Return [X, Y] of the center of cell containing provided text 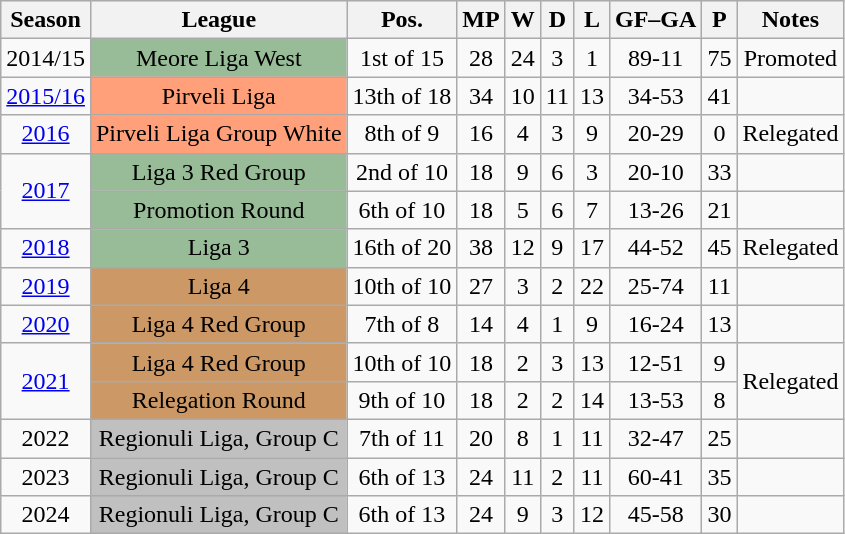
2023 [46, 477]
2018 [46, 248]
2021 [46, 381]
2014/15 [46, 58]
League [218, 20]
32-47 [655, 438]
2016 [46, 134]
2019 [46, 286]
33 [720, 172]
75 [720, 58]
D [557, 20]
7th of 11 [402, 438]
7th of 8 [402, 324]
Notes [790, 20]
44-52 [655, 248]
Promoted [790, 58]
2020 [46, 324]
45 [720, 248]
35 [720, 477]
P [720, 20]
Pirveli Liga Group White [218, 134]
34 [481, 96]
20 [481, 438]
25-74 [655, 286]
2015/16 [46, 96]
10 [522, 96]
8th of 9 [402, 134]
20-29 [655, 134]
Promotion Round [218, 210]
27 [481, 286]
34-53 [655, 96]
13-53 [655, 400]
20-10 [655, 172]
12-51 [655, 362]
0 [720, 134]
7 [592, 210]
41 [720, 96]
25 [720, 438]
Pos. [402, 20]
Liga 3 [218, 248]
W [522, 20]
16-24 [655, 324]
6th of 10 [402, 210]
89-11 [655, 58]
13-26 [655, 210]
Relegation Round [218, 400]
16 [481, 134]
Pirveli Liga [218, 96]
17 [592, 248]
21 [720, 210]
22 [592, 286]
2024 [46, 515]
13th of 18 [402, 96]
5 [522, 210]
1st of 15 [402, 58]
2017 [46, 191]
GF–GA [655, 20]
L [592, 20]
16th of 20 [402, 248]
2nd of 10 [402, 172]
60-41 [655, 477]
Liga 3 Red Group [218, 172]
28 [481, 58]
30 [720, 515]
45-58 [655, 515]
Season [46, 20]
2022 [46, 438]
Meore Liga West [218, 58]
Liga 4 [218, 286]
MP [481, 20]
38 [481, 248]
9th of 10 [402, 400]
